Find where the given text appears and provide that cell's center as [x, y] coordinate. 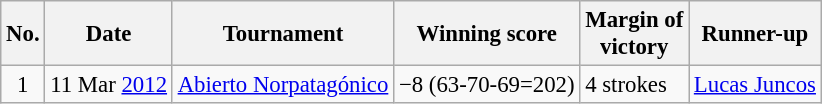
−8 (63-70-69=202) [487, 85]
Lucas Juncos [756, 85]
Margin ofvictory [634, 34]
Runner-up [756, 34]
Date [108, 34]
Abierto Norpatagónico [282, 85]
Winning score [487, 34]
1 [23, 85]
Tournament [282, 34]
No. [23, 34]
4 strokes [634, 85]
11 Mar 2012 [108, 85]
